Determine the [X, Y] coordinate at the center of the cell enclosing the given text.  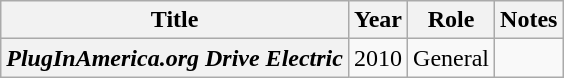
Year [378, 20]
Title [175, 20]
Notes [529, 20]
Role [452, 20]
2010 [378, 58]
General [452, 58]
PlugInAmerica.org Drive Electric [175, 58]
